From the cell containing the given text, extract its center point as (X, Y) coordinate. 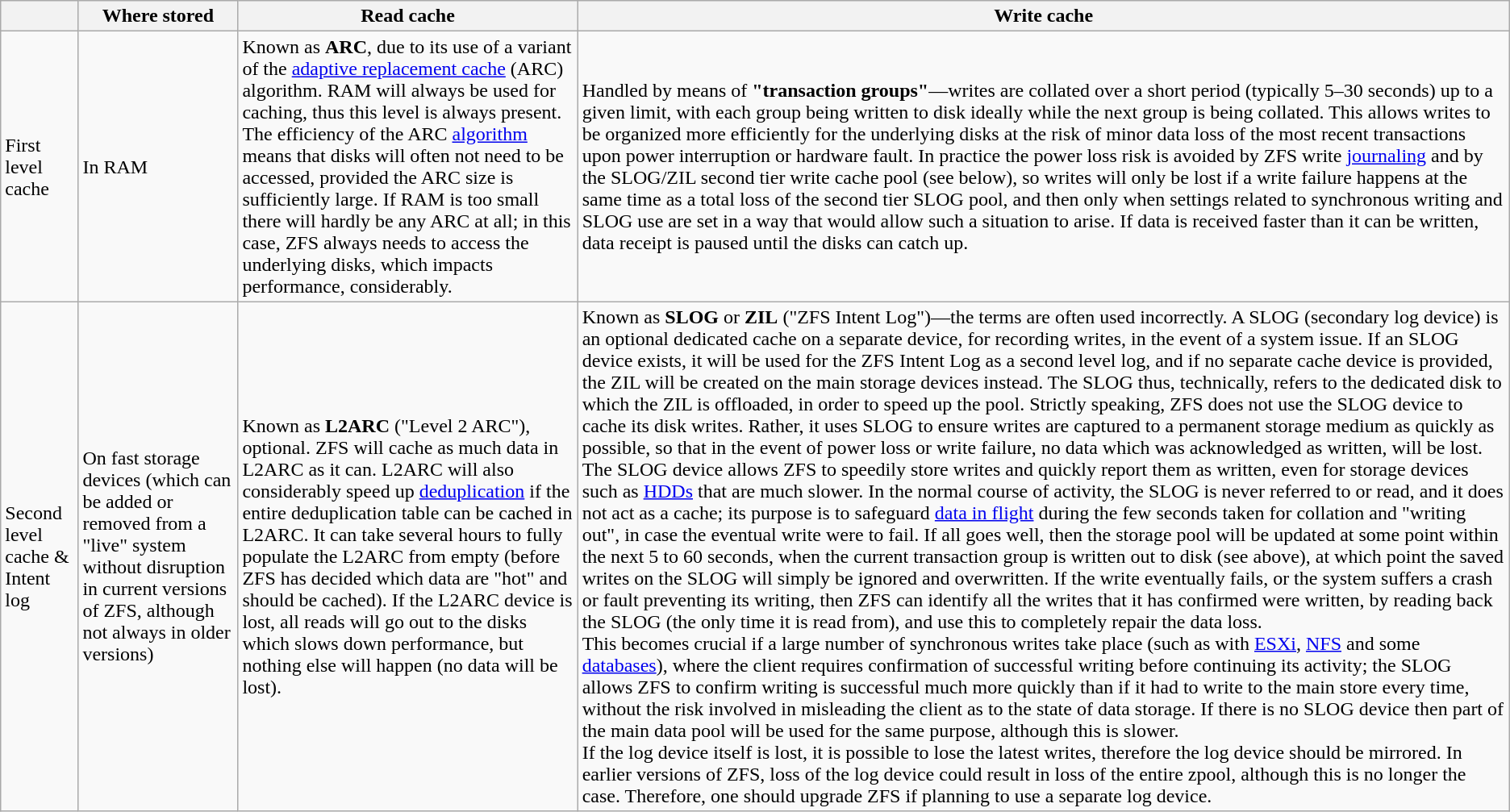
First level cache (40, 166)
In RAM (158, 166)
Write cache (1044, 16)
Read cache (408, 16)
Second level cache & Intent log (40, 556)
Where stored (158, 16)
